Find where the given text appears and provide that cell's center as [X, Y] coordinate. 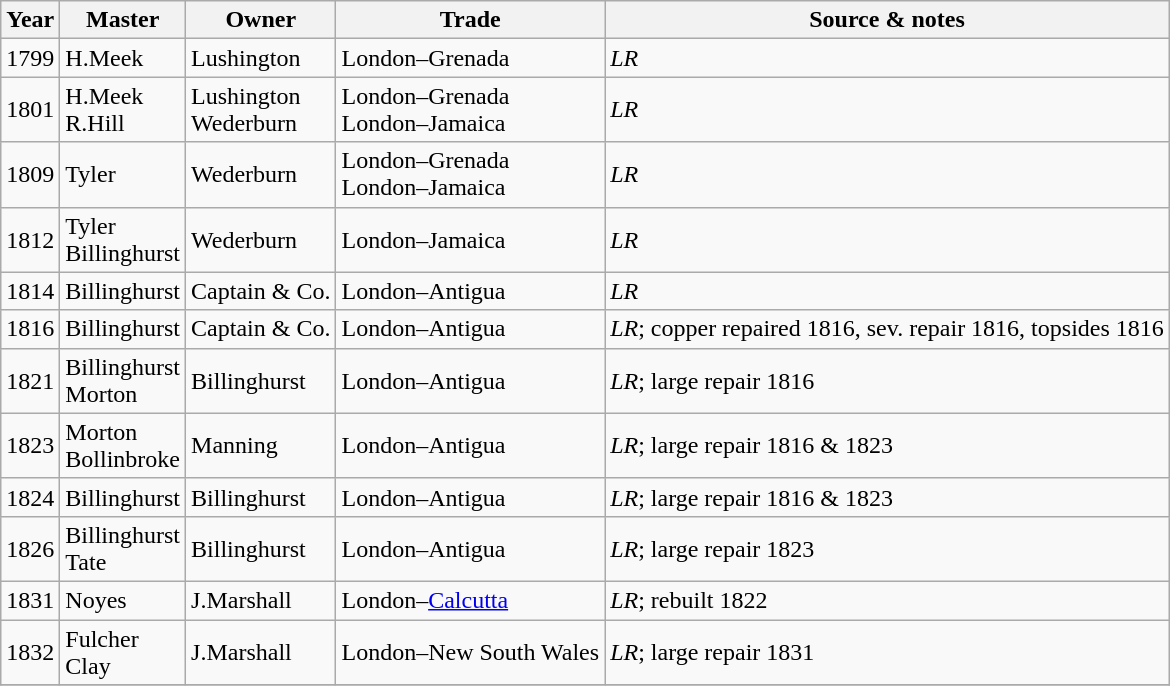
1816 [30, 329]
London–Jamaica [470, 240]
Master [123, 20]
BillinghurstTate [123, 548]
LR; large repair 1816 [888, 380]
H.Meek [123, 58]
BillinghurstMorton [123, 380]
1831 [30, 600]
1823 [30, 446]
Year [30, 20]
1814 [30, 291]
1824 [30, 497]
LR; copper repaired 1816, sev. repair 1816, topsides 1816 [888, 329]
Manning [261, 446]
Tyler [123, 174]
LR; large repair 1823 [888, 548]
LushingtonWederburn [261, 110]
1799 [30, 58]
LR; large repair 1831 [888, 652]
1832 [30, 652]
TylerBillinghurst [123, 240]
Lushington [261, 58]
1826 [30, 548]
Owner [261, 20]
LR; rebuilt 1822 [888, 600]
London–Calcutta [470, 600]
1821 [30, 380]
London–Grenada [470, 58]
Trade [470, 20]
MortonBollinbroke [123, 446]
Noyes [123, 600]
1809 [30, 174]
H.MeekR.Hill [123, 110]
1812 [30, 240]
1801 [30, 110]
London–New South Wales [470, 652]
Source & notes [888, 20]
FulcherClay [123, 652]
